Identify which cell holds the provided text, then report its (x, y) central coordinate. 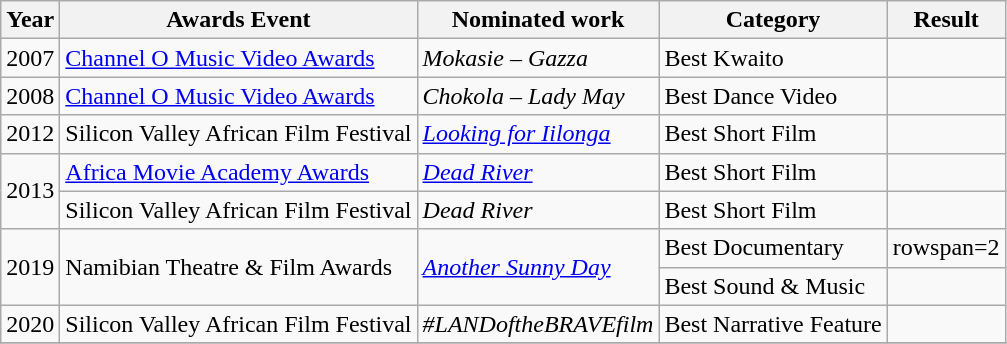
2012 (30, 134)
2013 (30, 191)
rowspan=2 (946, 248)
Nominated work (538, 20)
Best Kwaito (773, 58)
Looking for Iilonga (538, 134)
Chokola – Lady May (538, 96)
#LANDoftheBRAVEfilm (538, 324)
2008 (30, 96)
Another Sunny Day (538, 267)
2019 (30, 267)
Year (30, 20)
Best Documentary (773, 248)
Mokasie – Gazza (538, 58)
Best Sound & Music (773, 286)
Best Dance Video (773, 96)
2020 (30, 324)
2007 (30, 58)
Category (773, 20)
Best Narrative Feature (773, 324)
Namibian Theatre & Film Awards (238, 267)
Result (946, 20)
Awards Event (238, 20)
Africa Movie Academy Awards (238, 172)
